Return [x, y] of the center of cell containing provided text 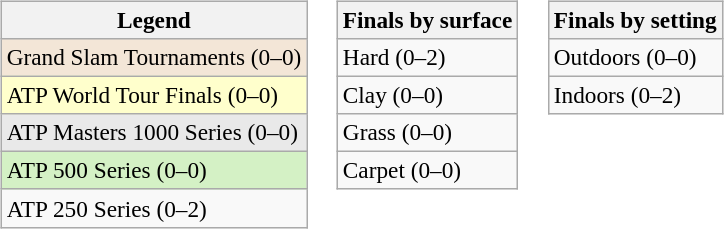
Outdoors (0–0) [635, 57]
Finals by setting [635, 20]
Clay (0–0) [427, 95]
ATP Masters 1000 Series (0–0) [154, 133]
ATP World Tour Finals (0–0) [154, 95]
Finals by surface [427, 20]
ATP 500 Series (0–0) [154, 171]
Grand Slam Tournaments (0–0) [154, 57]
ATP 250 Series (0–2) [154, 208]
Indoors (0–2) [635, 95]
Legend [154, 20]
Grass (0–0) [427, 133]
Carpet (0–0) [427, 171]
Hard (0–2) [427, 57]
